Search for the cell housing the specified text and yield its [X, Y] center coordinate. 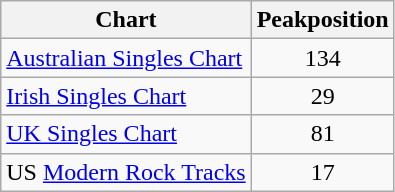
81 [322, 134]
17 [322, 172]
Chart [126, 20]
US Modern Rock Tracks [126, 172]
Irish Singles Chart [126, 96]
Peakposition [322, 20]
UK Singles Chart [126, 134]
134 [322, 58]
Australian Singles Chart [126, 58]
29 [322, 96]
